Extract the [x, y] coordinate from the center of the cell holding the provided text.  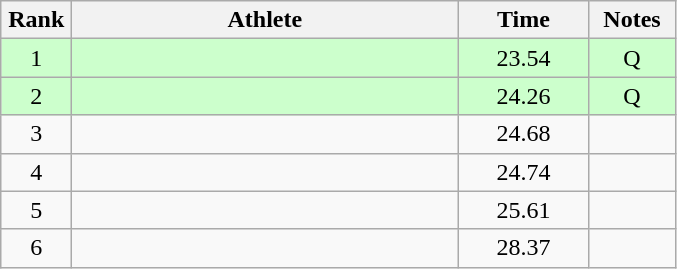
5 [36, 210]
25.61 [524, 210]
28.37 [524, 248]
Time [524, 20]
Rank [36, 20]
24.68 [524, 134]
1 [36, 58]
23.54 [524, 58]
2 [36, 96]
3 [36, 134]
Notes [632, 20]
24.26 [524, 96]
Athlete [265, 20]
6 [36, 248]
4 [36, 172]
24.74 [524, 172]
